From the cell containing the given text, extract its center point as [x, y] coordinate. 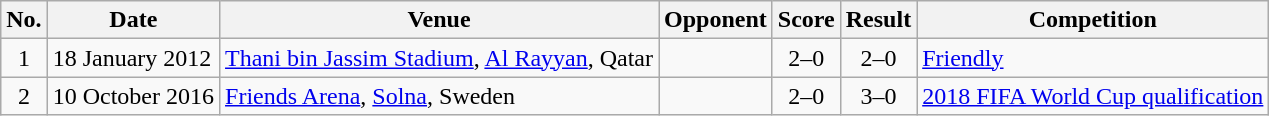
3–0 [878, 96]
Competition [1093, 20]
Score [806, 20]
10 October 2016 [133, 96]
Date [133, 20]
Opponent [716, 20]
No. [24, 20]
Result [878, 20]
Venue [440, 20]
Friendly [1093, 58]
Thani bin Jassim Stadium, Al Rayyan, Qatar [440, 58]
Friends Arena, Solna, Sweden [440, 96]
18 January 2012 [133, 58]
2 [24, 96]
1 [24, 58]
2018 FIFA World Cup qualification [1093, 96]
